Identify which cell holds the provided text, then report its (x, y) central coordinate. 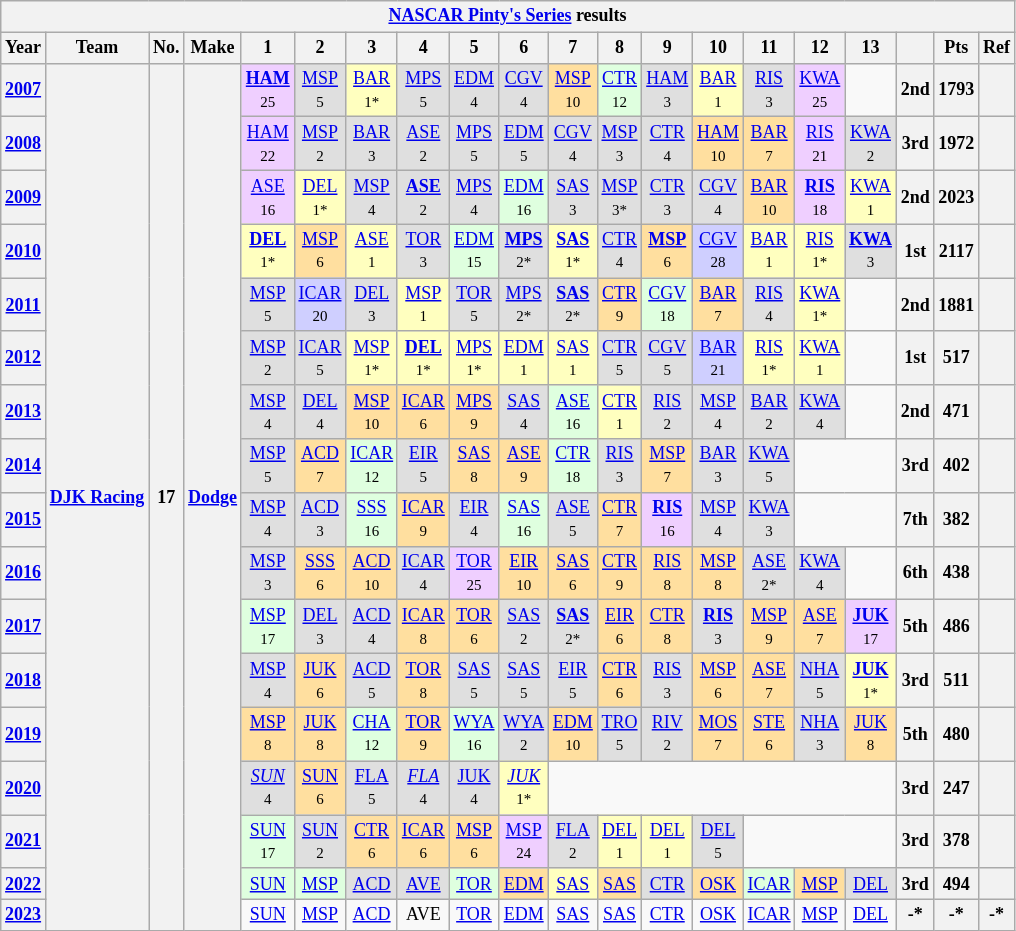
SUN4 (268, 788)
No. (166, 48)
SUN2 (320, 841)
MSP7 (668, 466)
ASE2* (769, 573)
DEL4 (320, 412)
EDM10 (572, 734)
CGV5 (668, 358)
ACD10 (372, 573)
2008 (24, 144)
CTR7 (620, 519)
480 (956, 734)
MPS4 (474, 197)
ASE9 (524, 466)
EDM5 (524, 144)
2007 (24, 90)
RIS21 (820, 144)
2014 (24, 466)
SAS4 (524, 412)
2021 (24, 841)
CTR18 (572, 466)
ICAR4 (423, 573)
WYA2 (524, 734)
438 (956, 573)
SSS6 (320, 573)
4 (423, 48)
CGV28 (718, 251)
ICAR8 (423, 627)
SAS1 (572, 358)
ICAR20 (320, 305)
RIV2 (668, 734)
NHA5 (820, 680)
6th (915, 573)
BAR1* (372, 90)
DJK Racing (96, 496)
7th (915, 519)
JUK6 (320, 680)
Year (24, 48)
ICAR5 (320, 358)
7 (572, 48)
BAR2 (769, 412)
ICAR12 (372, 466)
MSP3* (620, 197)
MPS9 (474, 412)
2020 (24, 788)
SAS16 (524, 519)
2011 (24, 305)
SSS16 (372, 519)
EDM15 (474, 251)
EIR10 (524, 573)
EDM1 (524, 358)
TOR3 (423, 251)
KWA2 (871, 144)
MPS1* (474, 358)
471 (956, 412)
CTR3 (668, 197)
Pts (956, 48)
1 (268, 48)
SAS1* (572, 251)
CTR5 (620, 358)
EDM4 (474, 90)
ACD4 (372, 627)
SAS6 (572, 573)
BAR21 (718, 358)
STE6 (769, 734)
10 (718, 48)
NASCAR Pinty's Series results (508, 16)
2009 (24, 197)
2012 (24, 358)
9 (668, 48)
8 (620, 48)
HAM3 (668, 90)
DEL5 (718, 841)
SAS2 (524, 627)
CTR12 (620, 90)
17 (166, 496)
EDM16 (524, 197)
486 (956, 627)
FLA4 (423, 788)
JUK17 (871, 627)
2117 (956, 251)
Dodge (213, 496)
RIS4 (769, 305)
TOR25 (474, 573)
KWA5 (769, 466)
Team (96, 48)
Make (213, 48)
MOS7 (718, 734)
6 (524, 48)
1972 (956, 144)
CTR8 (668, 627)
13 (871, 48)
382 (956, 519)
TOR8 (423, 680)
TOR6 (474, 627)
2017 (24, 627)
CGV18 (668, 305)
KWA25 (820, 90)
2019 (24, 734)
11 (769, 48)
3 (372, 48)
ASE1 (372, 251)
HAM22 (268, 144)
1793 (956, 90)
2018 (24, 680)
2022 (24, 884)
JUK4 (474, 788)
SUN6 (320, 788)
2010 (24, 251)
FLA2 (572, 841)
511 (956, 680)
SUN17 (268, 841)
2015 (24, 519)
RIS8 (668, 573)
ASE5 (572, 519)
5 (474, 48)
2016 (24, 573)
TRO5 (620, 734)
MSP24 (524, 841)
378 (956, 841)
ACD5 (372, 680)
ACD7 (320, 466)
402 (956, 466)
494 (956, 884)
RIS18 (820, 197)
NHA3 (820, 734)
2013 (24, 412)
EIR4 (474, 519)
CTR1 (620, 412)
SAS8 (474, 466)
2 (320, 48)
FLA5 (372, 788)
MSP1* (372, 358)
WYA16 (474, 734)
ICAR9 (423, 519)
CHA12 (372, 734)
BAR10 (769, 197)
Ref (997, 48)
ACD3 (320, 519)
1881 (956, 305)
MSP1 (423, 305)
HAM10 (718, 144)
TOR9 (423, 734)
247 (956, 788)
MSP17 (268, 627)
EIR6 (620, 627)
KWA1* (820, 305)
SAS3 (572, 197)
517 (956, 358)
TOR5 (474, 305)
HAM25 (268, 90)
RIS2 (668, 412)
MSP9 (769, 627)
12 (820, 48)
RIS16 (668, 519)
